Scan for the cell matching the given text and deliver its [X, Y] coordinate at center. 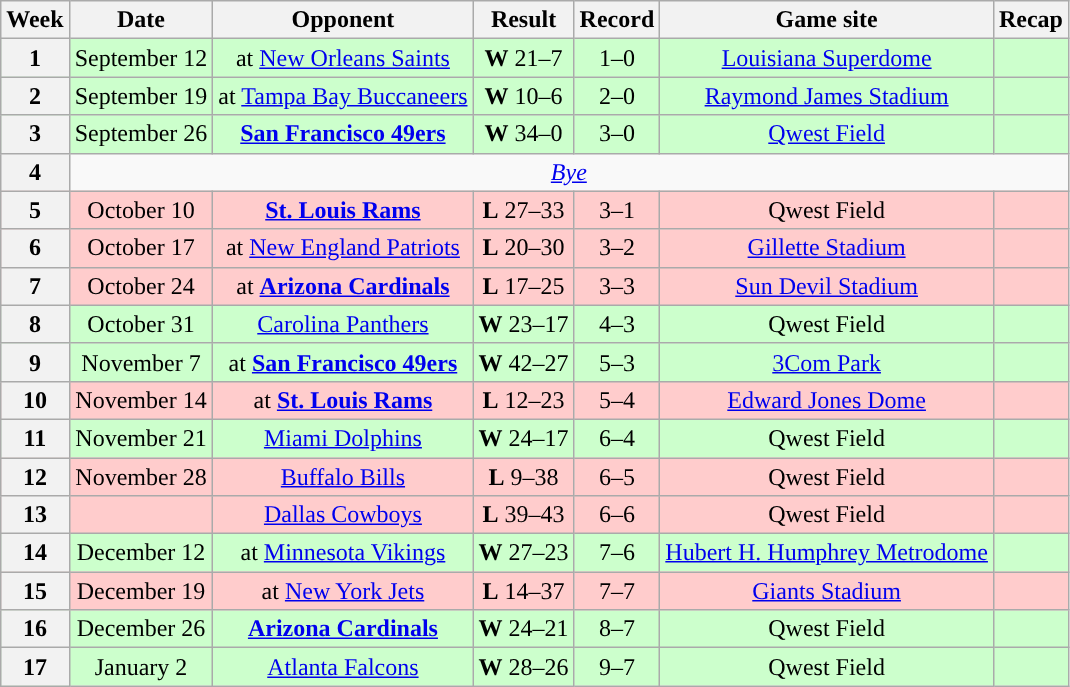
16 [35, 629]
San Francisco 49ers [343, 134]
September 19 [141, 96]
Hubert H. Humphrey Metrodome [827, 553]
October 31 [141, 324]
Giants Stadium [827, 591]
L 14–37 [524, 591]
Atlanta Falcons [343, 667]
W 21–7 [524, 58]
W 28–26 [524, 667]
12 [35, 477]
3–0 [617, 134]
3–1 [617, 210]
Buffalo Bills [343, 477]
November 14 [141, 400]
Miami Dolphins [343, 438]
14 [35, 553]
7–6 [617, 553]
L 27–33 [524, 210]
Raymond James Stadium [827, 96]
1–0 [617, 58]
6–6 [617, 515]
Opponent [343, 20]
November 21 [141, 438]
November 7 [141, 362]
W 34–0 [524, 134]
13 [35, 515]
W 42–27 [524, 362]
6–5 [617, 477]
9 [35, 362]
17 [35, 667]
2 [35, 96]
at St. Louis Rams [343, 400]
January 2 [141, 667]
5 [35, 210]
11 [35, 438]
5–3 [617, 362]
November 28 [141, 477]
8–7 [617, 629]
Result [524, 20]
W 10–6 [524, 96]
at Arizona Cardinals [343, 286]
Date [141, 20]
December 26 [141, 629]
L 39–43 [524, 515]
at San Francisco 49ers [343, 362]
6–4 [617, 438]
Edward Jones Dome [827, 400]
Louisiana Superdome [827, 58]
3Com Park [827, 362]
at New England Patriots [343, 248]
Sun Devil Stadium [827, 286]
October 10 [141, 210]
St. Louis Rams [343, 210]
5–4 [617, 400]
W 24–17 [524, 438]
15 [35, 591]
Recap [1030, 20]
at New York Jets [343, 591]
Game site [827, 20]
7 [35, 286]
December 12 [141, 553]
Week [35, 20]
L 12–23 [524, 400]
9–7 [617, 667]
Gillette Stadium [827, 248]
December 19 [141, 591]
L 20–30 [524, 248]
October 17 [141, 248]
W 23–17 [524, 324]
September 26 [141, 134]
1 [35, 58]
L 17–25 [524, 286]
Carolina Panthers [343, 324]
Record [617, 20]
W 24–21 [524, 629]
at New Orleans Saints [343, 58]
4–3 [617, 324]
L 9–38 [524, 477]
10 [35, 400]
W 27–23 [524, 553]
3–3 [617, 286]
Dallas Cowboys [343, 515]
4 [35, 172]
3 [35, 134]
October 24 [141, 286]
Bye [568, 172]
at Minnesota Vikings [343, 553]
7–7 [617, 591]
September 12 [141, 58]
8 [35, 324]
6 [35, 248]
2–0 [617, 96]
3–2 [617, 248]
at Tampa Bay Buccaneers [343, 96]
Arizona Cardinals [343, 629]
